Capture the cell that displays the provided text and extract its [x, y] central coordinate. 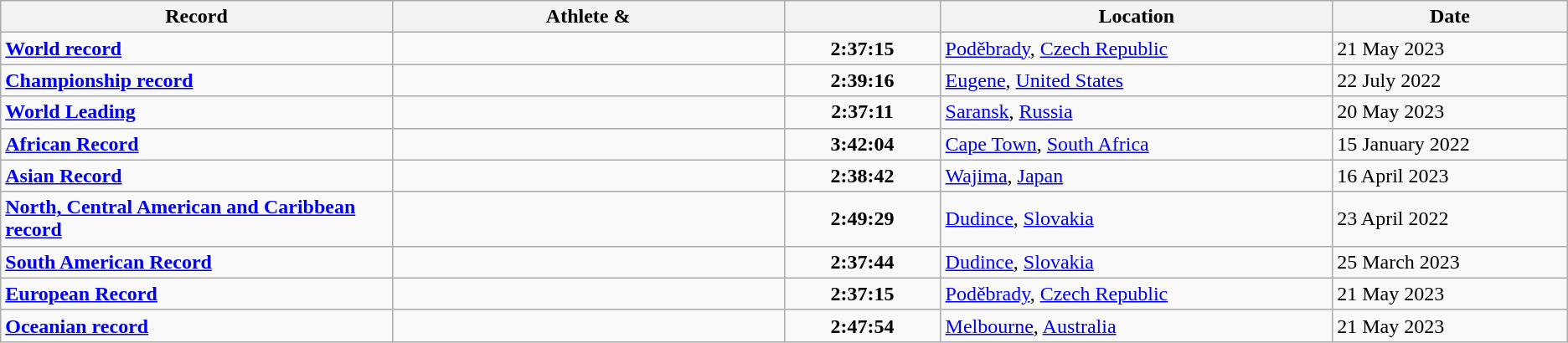
Melbourne, Australia [1137, 325]
European Record [197, 294]
2:37:44 [863, 262]
Cape Town, South Africa [1137, 144]
World Leading [197, 112]
2:38:42 [863, 176]
2:49:29 [863, 219]
Saransk, Russia [1137, 112]
Asian Record [197, 176]
16 April 2023 [1451, 176]
2:39:16 [863, 80]
World record [197, 49]
2:47:54 [863, 325]
20 May 2023 [1451, 112]
15 January 2022 [1451, 144]
Date [1451, 17]
Wajima, Japan [1137, 176]
Athlete & [588, 17]
Eugene, United States [1137, 80]
25 March 2023 [1451, 262]
23 April 2022 [1451, 219]
Record [197, 17]
Championship record [197, 80]
South American Record [197, 262]
North, Central American and Caribbean record [197, 219]
3:42:04 [863, 144]
African Record [197, 144]
Location [1137, 17]
2:37:11 [863, 112]
22 July 2022 [1451, 80]
Oceanian record [197, 325]
